From the cell containing the given text, extract its center point as (x, y) coordinate. 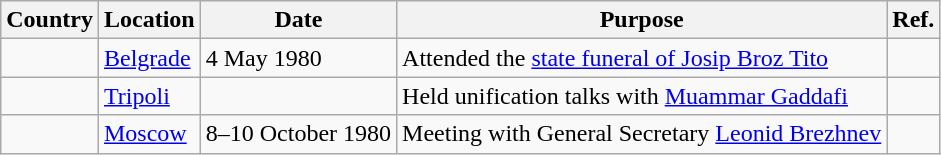
Belgrade (149, 58)
Moscow (149, 134)
Date (298, 20)
Tripoli (149, 96)
8–10 October 1980 (298, 134)
Held unification talks with Muammar Gaddafi (642, 96)
Attended the state funeral of Josip Broz Tito (642, 58)
Country (50, 20)
Meeting with General Secretary Leonid Brezhnev (642, 134)
Location (149, 20)
Purpose (642, 20)
Ref. (914, 20)
4 May 1980 (298, 58)
